Detect which cell encompasses the target text, then output its (X, Y) center coordinate. 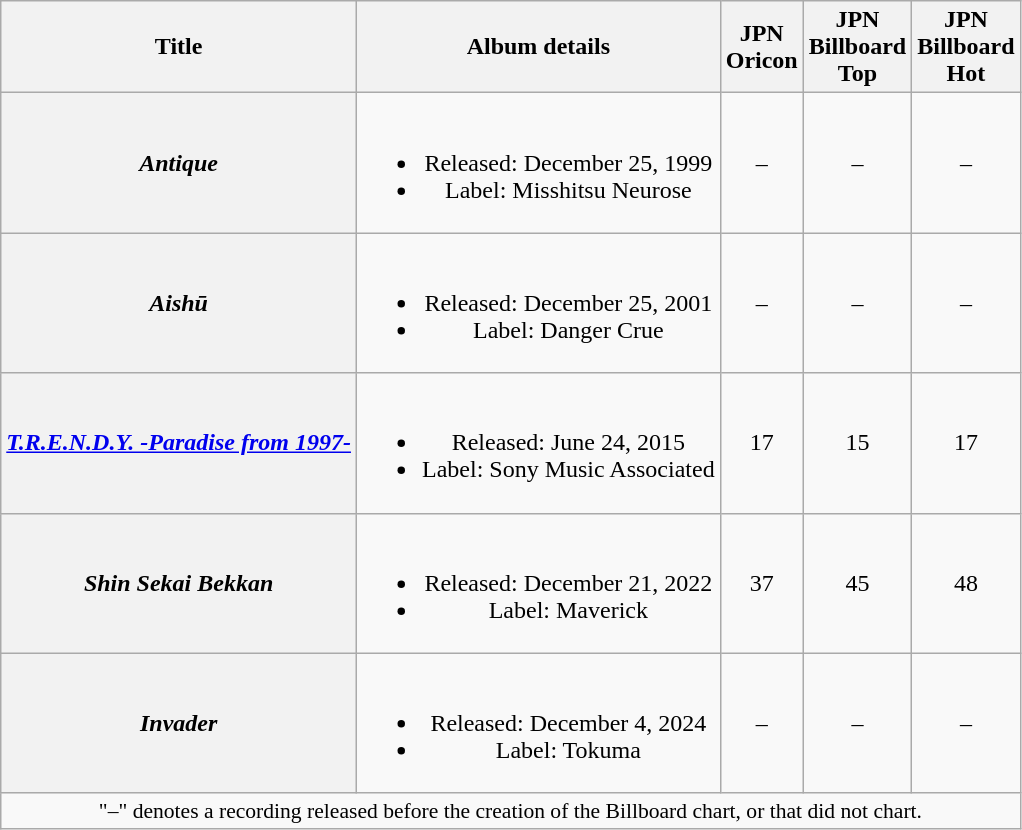
15 (857, 443)
Released: December 25, 1999Label: Misshitsu Neurose (538, 163)
Album details (538, 47)
Released: June 24, 2015Label: Sony Music Associated (538, 443)
Released: December 25, 2001Label: Danger Crue (538, 303)
Title (179, 47)
Released: December 21, 2022Label: Maverick (538, 583)
T.R.E.N.D.Y. -Paradise from 1997- (179, 443)
Antique (179, 163)
Released: December 4, 2024Label: Tokuma (538, 723)
37 (762, 583)
JPNBillboardHot (966, 47)
Invader (179, 723)
JPNBillboardTop (857, 47)
JPNOricon (762, 47)
"–" denotes a recording released before the creation of the Billboard chart, or that did not chart. (510, 811)
Aishū (179, 303)
Shin Sekai Bekkan (179, 583)
45 (857, 583)
48 (966, 583)
